Determine the [X, Y] coordinate at the center of the cell enclosing the given text.  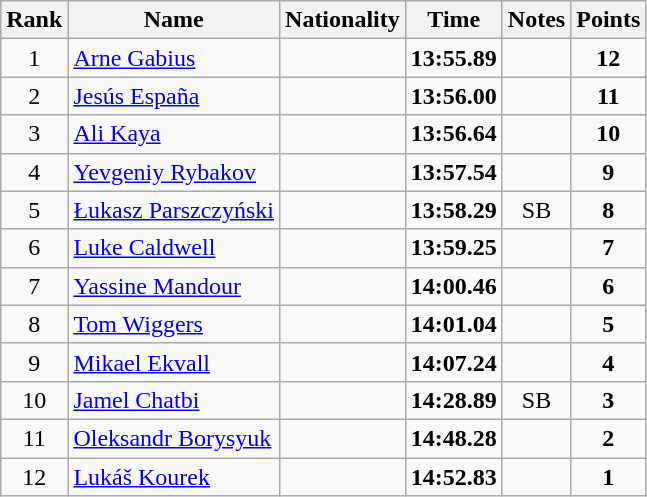
Yevgeniy Rybakov [174, 172]
13:56.64 [454, 134]
Oleksandr Borysyuk [174, 438]
14:01.04 [454, 324]
Points [608, 20]
14:00.46 [454, 286]
Arne Gabius [174, 58]
Ali Kaya [174, 134]
Yassine Mandour [174, 286]
Nationality [343, 20]
14:48.28 [454, 438]
Rank [34, 20]
Jesús España [174, 96]
Notes [536, 20]
Mikael Ekvall [174, 362]
13:56.00 [454, 96]
Łukasz Parszczyński [174, 210]
Name [174, 20]
Lukáš Kourek [174, 477]
14:52.83 [454, 477]
13:55.89 [454, 58]
14:28.89 [454, 400]
14:07.24 [454, 362]
Time [454, 20]
13:57.54 [454, 172]
13:58.29 [454, 210]
Jamel Chatbi [174, 400]
Luke Caldwell [174, 248]
Tom Wiggers [174, 324]
13:59.25 [454, 248]
